Identify which cell holds the provided text, then report its (X, Y) central coordinate. 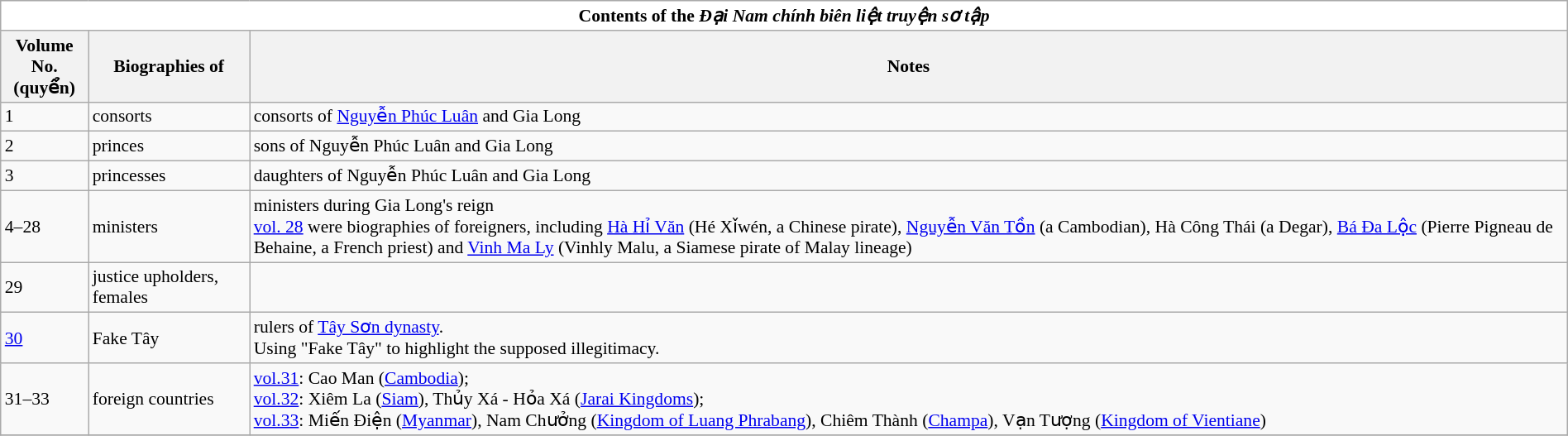
Contents of the Đại Nam chính biên liệt truyện sơ tập (784, 16)
30 (45, 338)
ministers (169, 227)
sons of Nguyễn Phúc Luân and Gia Long (909, 146)
foreign countries (169, 399)
29 (45, 286)
rulers of Tây Sơn dynasty.Using "Fake Tây" to highlight the supposed illegitimacy. (909, 338)
justice upholders, females (169, 286)
consorts of Nguyễn Phúc Luân and Gia Long (909, 117)
31–33 (45, 399)
daughters of Nguyễn Phúc Luân and Gia Long (909, 175)
Biographies of (169, 66)
2 (45, 146)
consorts (169, 117)
Volume No.(quyển) (45, 66)
3 (45, 175)
1 (45, 117)
princesses (169, 175)
Notes (909, 66)
Fake Tây (169, 338)
princes (169, 146)
4–28 (45, 227)
